For the text-containing cell, return its midpoint in [X, Y] coordinate format. 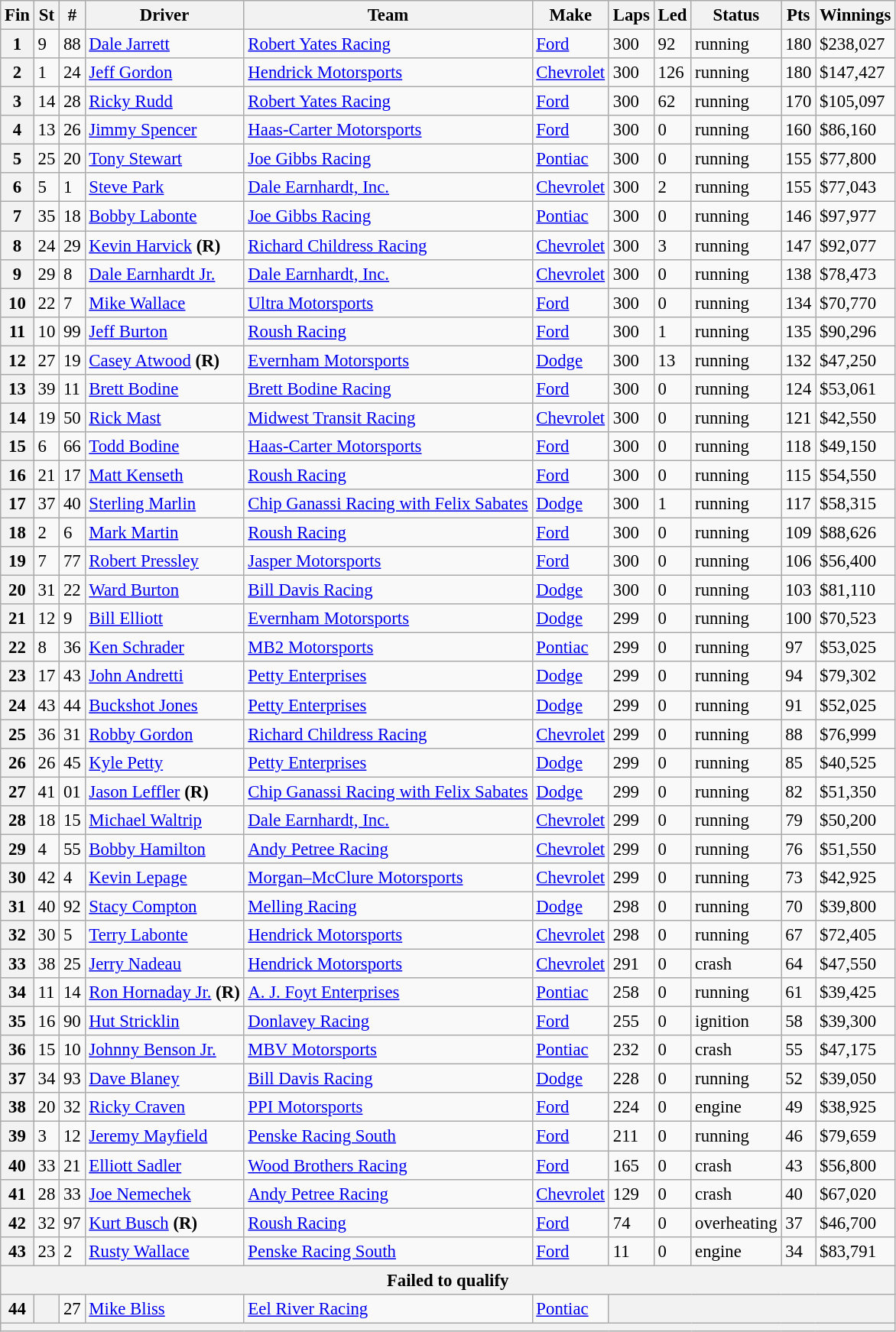
$40,525 [855, 762]
$51,550 [855, 849]
255 [631, 1022]
Midwest Transit Racing [388, 417]
160 [798, 130]
Driver [164, 15]
91 [798, 705]
$49,150 [855, 447]
Bobby Labonte [164, 216]
79 [798, 820]
Steve Park [164, 187]
$47,550 [855, 964]
115 [798, 475]
PPI Motorsports [388, 1108]
$72,405 [855, 935]
82 [798, 791]
Casey Atwood (R) [164, 360]
62 [673, 102]
Team [388, 15]
$53,061 [855, 389]
147 [798, 245]
Winnings [855, 15]
Jeff Gordon [164, 73]
Rick Mast [164, 417]
$147,427 [855, 73]
$51,350 [855, 791]
$46,700 [855, 1223]
Bobby Hamilton [164, 849]
70 [798, 906]
100 [798, 619]
Jasper Motorsports [388, 561]
Failed to qualify [448, 1280]
Ricky Rudd [164, 102]
MB2 Motorsports [388, 648]
Jeremy Mayfield [164, 1136]
211 [631, 1136]
$77,800 [855, 159]
$97,977 [855, 216]
52 [798, 1079]
61 [798, 993]
$79,302 [855, 677]
Eel River Racing [388, 1309]
Johnny Benson Jr. [164, 1050]
74 [631, 1223]
45 [72, 762]
76 [798, 849]
$47,175 [855, 1050]
73 [798, 878]
ignition [736, 1022]
$39,050 [855, 1079]
Robert Pressley [164, 561]
$77,043 [855, 187]
64 [798, 964]
109 [798, 533]
overheating [736, 1223]
138 [798, 274]
Dale Earnhardt Jr. [164, 274]
Wood Brothers Racing [388, 1165]
Jimmy Spencer [164, 130]
Ron Hornaday Jr. (R) [164, 993]
Tony Stewart [164, 159]
Laps [631, 15]
170 [798, 102]
$105,097 [855, 102]
232 [631, 1050]
Make [570, 15]
Kurt Busch (R) [164, 1223]
Bill Elliott [164, 619]
117 [798, 504]
St [46, 15]
Ward Burton [164, 590]
Status [736, 15]
Dale Jarrett [164, 44]
121 [798, 417]
Brett Bodine Racing [388, 389]
50 [72, 417]
Sterling Marlin [164, 504]
$56,800 [855, 1165]
$53,025 [855, 648]
Michael Waltrip [164, 820]
$90,296 [855, 331]
124 [798, 389]
$56,400 [855, 561]
77 [72, 561]
67 [798, 935]
Stacy Compton [164, 906]
Buckshot Jones [164, 705]
Dave Blaney [164, 1079]
Ken Schrader [164, 648]
$39,425 [855, 993]
$78,473 [855, 274]
228 [631, 1079]
Kyle Petty [164, 762]
$39,300 [855, 1022]
$39,800 [855, 906]
01 [72, 791]
$70,770 [855, 303]
Fin [18, 15]
Jeff Burton [164, 331]
132 [798, 360]
103 [798, 590]
58 [798, 1022]
Ricky Craven [164, 1108]
$58,315 [855, 504]
Mark Martin [164, 533]
$83,791 [855, 1251]
$79,659 [855, 1136]
Jason Leffler (R) [164, 791]
Brett Bodine [164, 389]
94 [798, 677]
$42,925 [855, 878]
Robby Gordon [164, 734]
Morgan–McClure Motorsports [388, 878]
$47,250 [855, 360]
Led [673, 15]
$54,550 [855, 475]
Matt Kenseth [164, 475]
Melling Racing [388, 906]
MBV Motorsports [388, 1050]
93 [72, 1079]
90 [72, 1022]
118 [798, 447]
$38,925 [855, 1108]
Kevin Harvick (R) [164, 245]
$76,999 [855, 734]
146 [798, 216]
291 [631, 964]
$238,027 [855, 44]
Joe Nemechek [164, 1194]
49 [798, 1108]
Donlavey Racing [388, 1022]
Elliott Sadler [164, 1165]
A. J. Foyt Enterprises [388, 993]
Kevin Lepage [164, 878]
# [72, 15]
$88,626 [855, 533]
$42,550 [855, 417]
Mike Bliss [164, 1309]
$70,523 [855, 619]
66 [72, 447]
Pts [798, 15]
126 [673, 73]
$67,020 [855, 1194]
Hut Stricklin [164, 1022]
Rusty Wallace [164, 1251]
224 [631, 1108]
134 [798, 303]
$86,160 [855, 130]
85 [798, 762]
129 [631, 1194]
$81,110 [855, 590]
$92,077 [855, 245]
99 [72, 331]
165 [631, 1165]
Jerry Nadeau [164, 964]
258 [631, 993]
Todd Bodine [164, 447]
$52,025 [855, 705]
135 [798, 331]
$50,200 [855, 820]
John Andretti [164, 677]
106 [798, 561]
Terry Labonte [164, 935]
Mike Wallace [164, 303]
46 [798, 1136]
Ultra Motorsports [388, 303]
